Provide the (X, Y) coordinate of the cell's center where the given text is located.  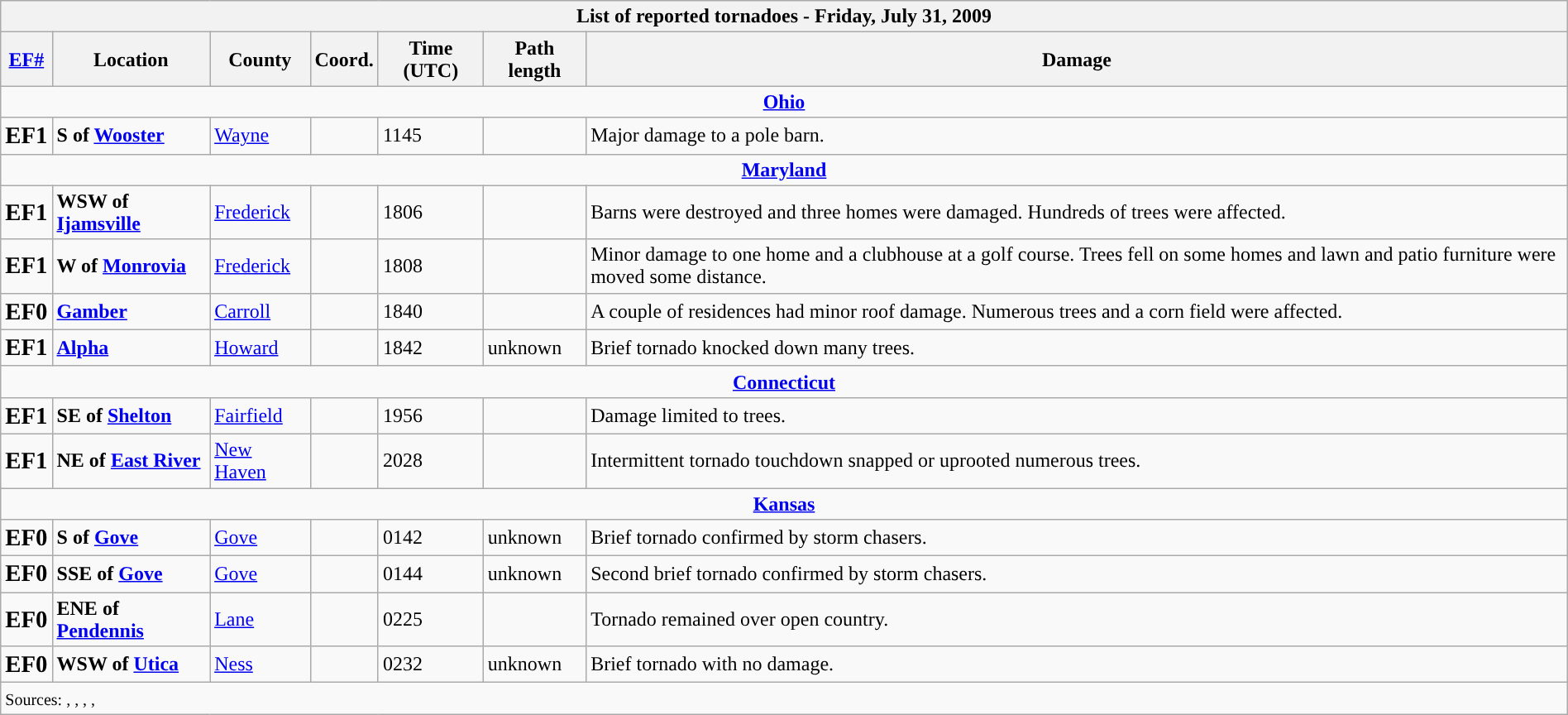
Ness (260, 665)
S of Gove (131, 538)
SSE of Gove (131, 574)
Maryland (784, 170)
Fairfield (260, 415)
0142 (430, 538)
Lane (260, 619)
W of Monrovia (131, 266)
Major damage to a pole barn. (1077, 136)
Second brief tornado confirmed by storm chasers. (1077, 574)
Kansas (784, 504)
New Haven (260, 460)
List of reported tornadoes - Friday, July 31, 2009 (784, 17)
Damage limited to trees. (1077, 415)
Howard (260, 348)
Path length (534, 60)
Ohio (784, 102)
1808 (430, 266)
1842 (430, 348)
Barns were destroyed and three homes were damaged. Hundreds of trees were affected. (1077, 212)
SE of Shelton (131, 415)
Brief tornado confirmed by storm chasers. (1077, 538)
Carroll (260, 311)
Brief tornado knocked down many trees. (1077, 348)
Intermittent tornado touchdown snapped or uprooted numerous trees. (1077, 460)
ENE of Pendennis (131, 619)
Coord. (344, 60)
Minor damage to one home and a clubhouse at a golf course. Trees fell on some homes and lawn and patio furniture were moved some distance. (1077, 266)
1145 (430, 136)
Damage (1077, 60)
0232 (430, 665)
1956 (430, 415)
Sources: , , , , (784, 698)
2028 (430, 460)
S of Wooster (131, 136)
NE of East River (131, 460)
EF# (26, 60)
Tornado remained over open country. (1077, 619)
County (260, 60)
1840 (430, 311)
Connecticut (784, 381)
0225 (430, 619)
Wayne (260, 136)
Alpha (131, 348)
Time (UTC) (430, 60)
0144 (430, 574)
1806 (430, 212)
Location (131, 60)
Gamber (131, 311)
WSW of Utica (131, 665)
Brief tornado with no damage. (1077, 665)
A couple of residences had minor roof damage. Numerous trees and a corn field were affected. (1077, 311)
WSW of Ijamsville (131, 212)
